For the text-containing cell, return its midpoint in [x, y] coordinate format. 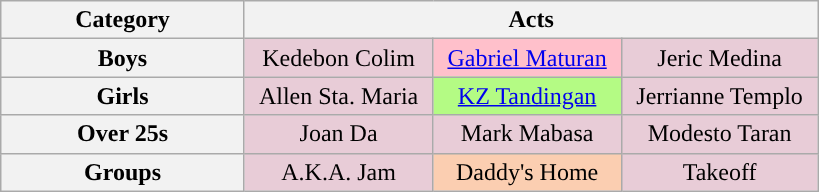
Joan Da [338, 134]
Kedebon Colim [338, 58]
Jerrianne Templo [720, 96]
KZ Tandingan [528, 96]
Acts [531, 20]
Girls [123, 96]
A.K.A. Jam [338, 172]
Category [123, 20]
Takeoff [720, 172]
Over 25s [123, 134]
Allen Sta. Maria [338, 96]
Groups [123, 172]
Gabriel Maturan [528, 58]
Boys [123, 58]
Modesto Taran [720, 134]
Jeric Medina [720, 58]
Daddy's Home [528, 172]
Mark Mabasa [528, 134]
